Return the (X, Y) coordinate for the center point of the cell that contains the specified text.  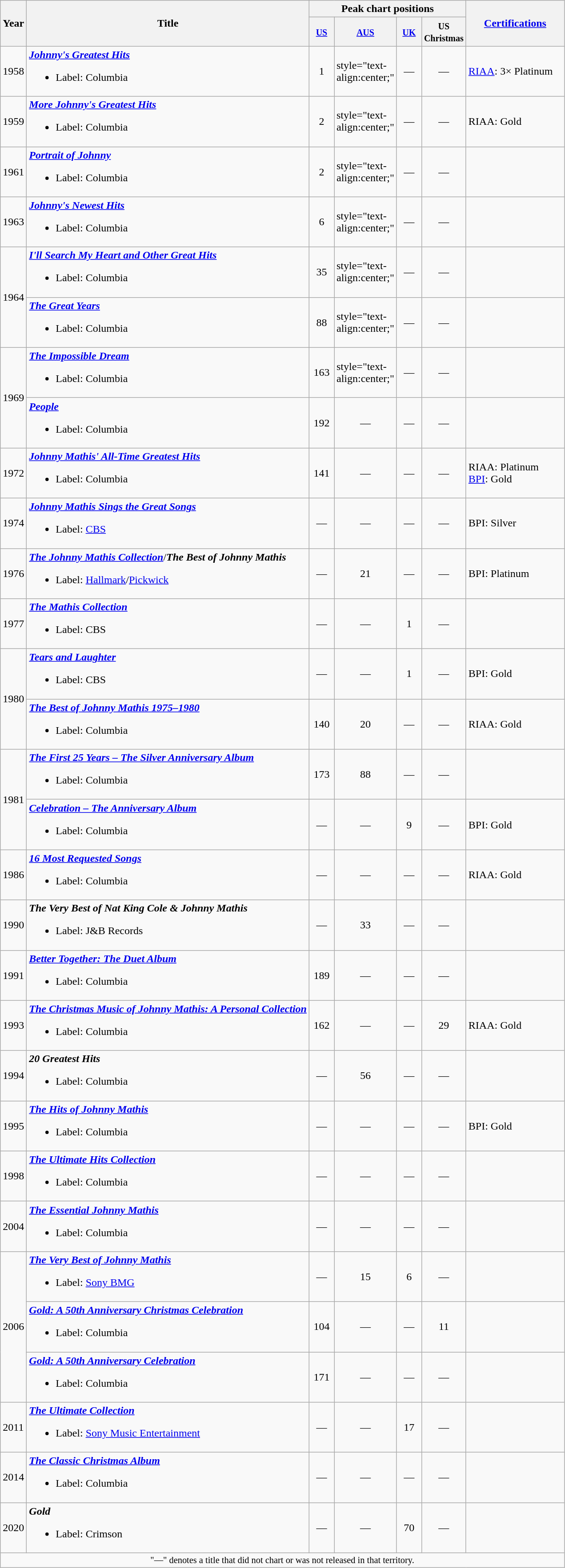
Johnny's Newest HitsLabel: Columbia (168, 222)
The Essential Johnny MathisLabel: Columbia (168, 1226)
BPI: Silver (515, 523)
189 (321, 975)
UK (409, 32)
1981 (13, 800)
1974 (13, 523)
"—" denotes a title that did not chart or was not released in that territory. (283, 1560)
BPI: Platinum (515, 573)
162 (321, 1025)
1990 (13, 925)
2011 (13, 1428)
The Very Best of Nat King Cole & Johnny MathisLabel: J&B Records (168, 925)
The Impossible DreamLabel: Columbia (168, 372)
The First 25 Years – The Silver Anniversary AlbumLabel: Columbia (168, 775)
US (321, 32)
15 (365, 1277)
1993 (13, 1025)
1961 (13, 171)
Celebration – The Anniversary AlbumLabel: Columbia (168, 824)
Tears and LaughterLabel: CBS (168, 674)
9 (409, 824)
1958 (13, 71)
The Johnny Mathis Collection/The Best of Johnny MathisLabel: Hallmark/Pickwick (168, 573)
PeopleLabel: Columbia (168, 423)
Peak chart positions (388, 9)
1964 (13, 297)
Johnny Mathis' All-Time Greatest HitsLabel: Columbia (168, 473)
140 (321, 724)
AUS (365, 32)
21 (365, 573)
The Ultimate Hits CollectionLabel: Columbia (168, 1176)
70 (409, 1528)
Year (13, 23)
The Ultimate CollectionLabel: Sony Music Entertainment (168, 1428)
1976 (13, 573)
29 (444, 1025)
16 Most Requested SongsLabel: Columbia (168, 875)
1969 (13, 398)
173 (321, 775)
1977 (13, 624)
2006 (13, 1326)
56 (365, 1076)
141 (321, 473)
1986 (13, 875)
163 (321, 372)
Johnny Mathis Sings the Great SongsLabel: CBS (168, 523)
17 (409, 1428)
2014 (13, 1477)
The Mathis CollectionLabel: CBS (168, 624)
1972 (13, 473)
RIAA: Platinum BPI: Gold (515, 473)
192 (321, 423)
More Johnny's Greatest HitsLabel: Columbia (168, 122)
The Christmas Music of Johnny Mathis: A Personal CollectionLabel: Columbia (168, 1025)
I'll Search My Heart and Other Great HitsLabel: Columbia (168, 272)
1980 (13, 699)
Gold: A 50th Anniversary CelebrationLabel: Columbia (168, 1377)
Gold: A 50th Anniversary Christmas CelebrationLabel: Columbia (168, 1326)
The Best of Johnny Mathis 1975–1980Label: Columbia (168, 724)
104 (321, 1326)
2020 (13, 1528)
Title (168, 23)
RIAA: 3× Platinum (515, 71)
11 (444, 1326)
The Classic Christmas AlbumLabel: Columbia (168, 1477)
The Great YearsLabel: Columbia (168, 322)
20 (365, 724)
2004 (13, 1226)
1963 (13, 222)
The Hits of Johnny MathisLabel: Columbia (168, 1126)
171 (321, 1377)
20 Greatest HitsLabel: Columbia (168, 1076)
1959 (13, 122)
The Very Best of Johnny MathisLabel: Sony BMG (168, 1277)
1998 (13, 1176)
35 (321, 272)
1994 (13, 1076)
Portrait of JohnnyLabel: Columbia (168, 171)
33 (365, 925)
Johnny's Greatest HitsLabel: Columbia (168, 71)
1991 (13, 975)
GoldLabel: Crimson (168, 1528)
1995 (13, 1126)
Certifications (515, 23)
Better Together: The Duet AlbumLabel: Columbia (168, 975)
USChristmas (444, 32)
